Provide the (X, Y) coordinate of the cell's center where the given text is located.  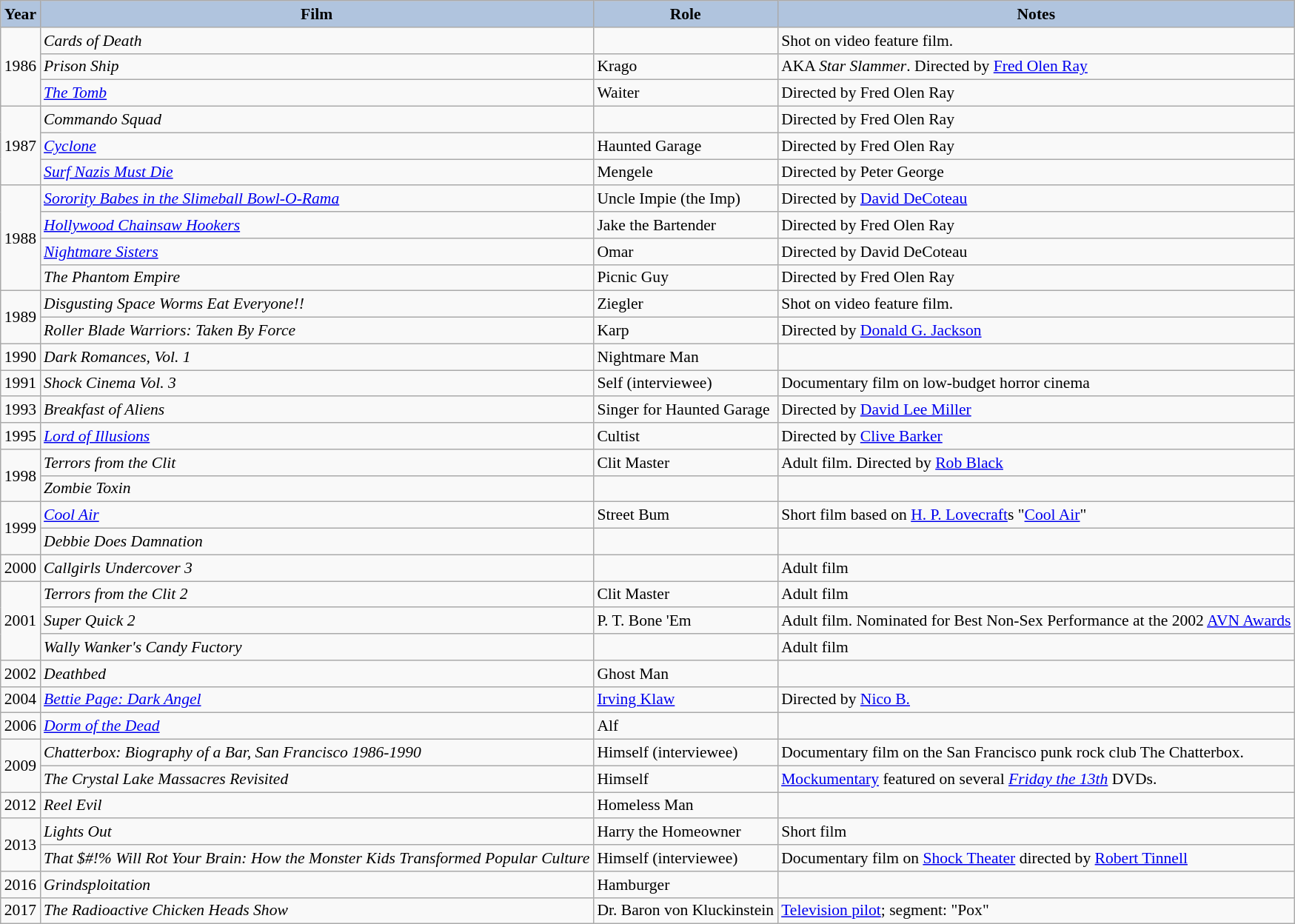
Homeless Man (686, 806)
Mengele (686, 173)
Super Quick 2 (317, 621)
Chatterbox: Biography of a Bar, San Francisco 1986-1990 (317, 753)
AKA Star Slammer. Directed by Fred Olen Ray (1036, 67)
Surf Nazis Must Die (317, 173)
Cyclone (317, 146)
2000 (21, 568)
2012 (21, 806)
Karp (686, 331)
Directed by David Lee Miller (1036, 410)
2004 (21, 700)
2001 (21, 620)
Nightmare Sisters (317, 252)
Cards of Death (317, 41)
Picnic Guy (686, 278)
2013 (21, 846)
Terrors from the Clit 2 (317, 595)
Cultist (686, 436)
Role (686, 14)
Directed by Clive Barker (1036, 436)
Short film (1036, 832)
That $#!% Will Rot Your Brain: How the Monster Kids Transformed Popular Culture (317, 858)
Prison Ship (317, 67)
Year (21, 14)
The Tomb (317, 93)
Hollywood Chainsaw Hookers (317, 225)
2006 (21, 726)
Television pilot; segment: "Pox" (1036, 911)
Film (317, 14)
Irving Klaw (686, 700)
P. T. Bone 'Em (686, 621)
Disgusting Space Worms Eat Everyone!! (317, 304)
Breakfast of Aliens (317, 410)
1991 (21, 384)
Debbie Does Damnation (317, 542)
Callgirls Undercover 3 (317, 568)
Dorm of the Dead (317, 726)
2017 (21, 911)
Documentary film on Shock Theater directed by Robert Tinnell (1036, 858)
Deathbed (317, 674)
Commando Squad (317, 120)
Haunted Garage (686, 146)
Terrors from the Clit (317, 463)
Uncle Impie (the Imp) (686, 199)
Adult film. Nominated for Best Non-Sex Performance at the 2002 AVN Awards (1036, 621)
Bettie Page: Dark Angel (317, 700)
Zombie Toxin (317, 489)
Directed by Donald G. Jackson (1036, 331)
1999 (21, 529)
1990 (21, 357)
Street Bum (686, 515)
Waiter (686, 93)
Self (interviewee) (686, 384)
Ghost Man (686, 674)
Grindsploitation (317, 885)
1998 (21, 475)
Krago (686, 67)
Wally Wanker's Candy Fuctory (317, 647)
Shock Cinema Vol. 3 (317, 384)
The Crystal Lake Massacres Revisited (317, 779)
Hamburger (686, 885)
Alf (686, 726)
Roller Blade Warriors: Taken By Force (317, 331)
Cool Air (317, 515)
Singer for Haunted Garage (686, 410)
Omar (686, 252)
The Radioactive Chicken Heads Show (317, 911)
The Phantom Empire (317, 278)
Dark Romances, Vol. 1 (317, 357)
2009 (21, 766)
Harry the Homeowner (686, 832)
1995 (21, 436)
Ziegler (686, 304)
2016 (21, 885)
Nightmare Man (686, 357)
1987 (21, 147)
Directed by Nico B. (1036, 700)
Dr. Baron von Kluckinstein (686, 911)
Adult film. Directed by Rob Black (1036, 463)
1989 (21, 317)
Himself (686, 779)
Jake the Bartender (686, 225)
Lord of Illusions (317, 436)
Mockumentary featured on several Friday the 13th DVDs. (1036, 779)
Directed by Peter George (1036, 173)
Short film based on H. P. Lovecrafts "Cool Air" (1036, 515)
2002 (21, 674)
Documentary film on low-budget horror cinema (1036, 384)
1988 (21, 238)
Documentary film on the San Francisco punk rock club The Chatterbox. (1036, 753)
1993 (21, 410)
Reel Evil (317, 806)
Sorority Babes in the Slimeball Bowl-O-Rama (317, 199)
Notes (1036, 14)
1986 (21, 67)
Lights Out (317, 832)
